Pinpoint the cell where the given text exists, returning its [X, Y] midpoint coordinate. 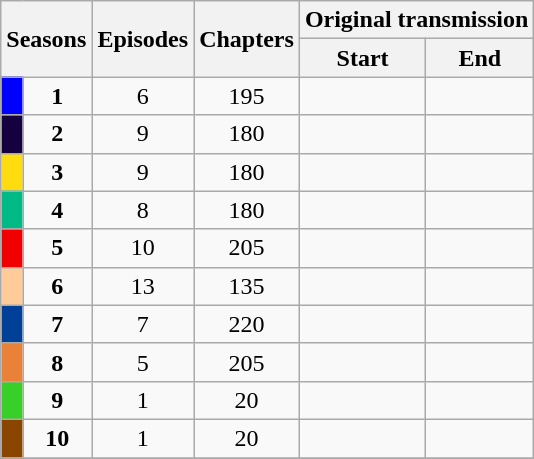
Original transmission [416, 20]
3 [58, 172]
Seasons [46, 39]
Start [362, 58]
End [480, 58]
Episodes [143, 39]
195 [247, 96]
13 [143, 286]
Chapters [247, 39]
220 [247, 324]
2 [58, 134]
4 [58, 210]
135 [247, 286]
